Output the (x, y) coordinate of the center of the cell containing the given text.  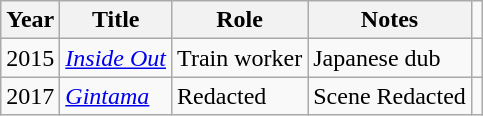
Japanese dub (390, 58)
2017 (30, 96)
Title (116, 20)
Role (240, 20)
Inside Out (116, 58)
Gintama (116, 96)
Year (30, 20)
2015 (30, 58)
Notes (390, 20)
Train worker (240, 58)
Scene Redacted (390, 96)
Redacted (240, 96)
